For the text-containing cell, return its midpoint in [X, Y] coordinate format. 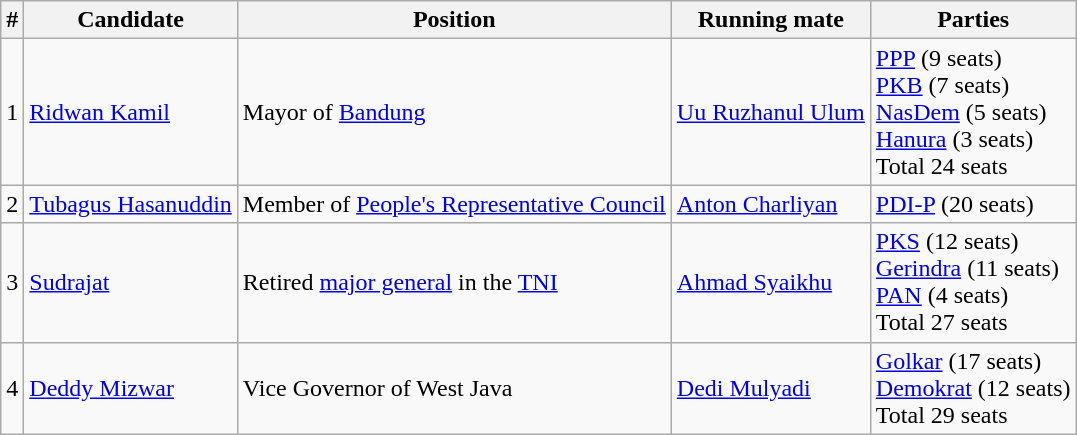
Ridwan Kamil [131, 112]
Mayor of Bandung [454, 112]
Anton Charliyan [770, 204]
Deddy Mizwar [131, 388]
Parties [973, 20]
4 [12, 388]
Dedi Mulyadi [770, 388]
PKS (12 seats)Gerindra (11 seats)PAN (4 seats)Total 27 seats [973, 282]
PDI-P (20 seats) [973, 204]
1 [12, 112]
Candidate [131, 20]
Member of People's Representative Council [454, 204]
3 [12, 282]
Golkar (17 seats) Demokrat (12 seats)Total 29 seats [973, 388]
Position [454, 20]
Retired major general in the TNI [454, 282]
Ahmad Syaikhu [770, 282]
Tubagus Hasanuddin [131, 204]
Running mate [770, 20]
PPP (9 seats)PKB (7 seats)NasDem (5 seats)Hanura (3 seats)Total 24 seats [973, 112]
# [12, 20]
2 [12, 204]
Sudrajat [131, 282]
Vice Governor of West Java [454, 388]
Uu Ruzhanul Ulum [770, 112]
